Identify which cell holds the provided text, then report its [X, Y] central coordinate. 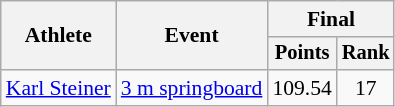
Event [192, 36]
Points [302, 54]
3 m springboard [192, 88]
Athlete [58, 36]
109.54 [302, 88]
17 [366, 88]
Karl Steiner [58, 88]
Rank [366, 54]
Final [330, 19]
